Determine the [x, y] coordinate at the center of the cell enclosing the given text.  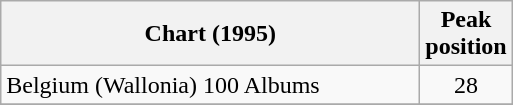
Chart (1995) [210, 34]
28 [466, 85]
Peakposition [466, 34]
Belgium (Wallonia) 100 Albums [210, 85]
